Scan for the cell matching the given text and deliver its [x, y] coordinate at center. 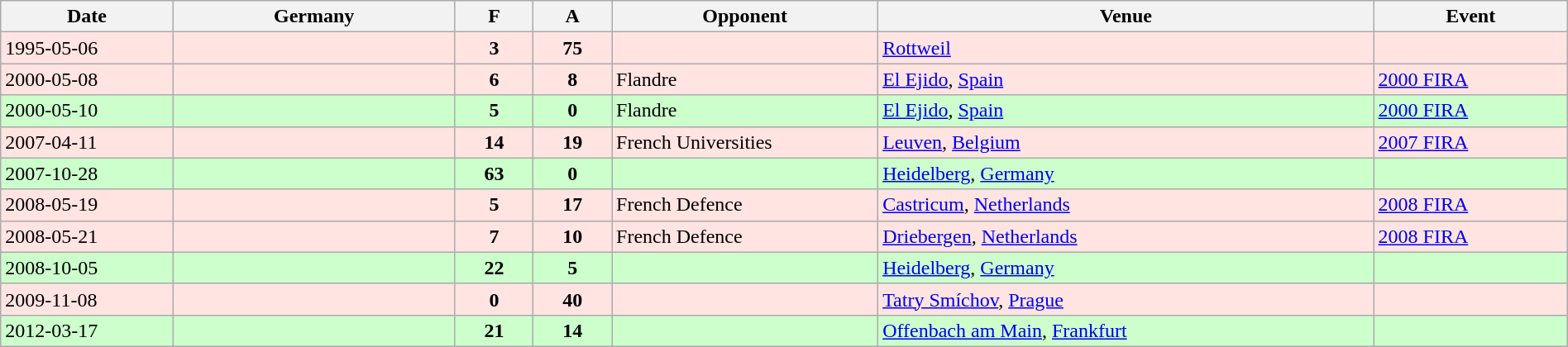
Tatry Smíchov, Prague [1126, 299]
2007 FIRA [1470, 142]
Germany [314, 17]
22 [495, 268]
7 [495, 236]
2012-03-17 [87, 330]
Driebergen, Netherlands [1126, 236]
3 [495, 48]
2008-10-05 [87, 268]
Offenbach am Main, Frankfurt [1126, 330]
8 [572, 79]
A [572, 17]
Date [87, 17]
F [495, 17]
Leuven, Belgium [1126, 142]
2000-05-10 [87, 111]
2009-11-08 [87, 299]
21 [495, 330]
10 [572, 236]
Castricum, Netherlands [1126, 205]
French Universities [745, 142]
Rottweil [1126, 48]
Event [1470, 17]
6 [495, 79]
2007-10-28 [87, 173]
2000-05-08 [87, 79]
17 [572, 205]
Venue [1126, 17]
63 [495, 173]
2007-04-11 [87, 142]
75 [572, 48]
40 [572, 299]
19 [572, 142]
2008-05-21 [87, 236]
2008-05-19 [87, 205]
Opponent [745, 17]
1995-05-06 [87, 48]
